Provide the (x, y) coordinate of the cell's center where the given text is located.  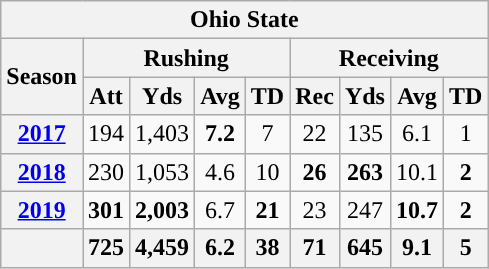
Ohio State (244, 20)
2017 (42, 134)
9.1 (416, 248)
23 (315, 210)
5 (466, 248)
6.1 (416, 134)
7 (267, 134)
21 (267, 210)
Receiving (389, 58)
301 (106, 210)
10.7 (416, 210)
22 (315, 134)
1 (466, 134)
1,053 (162, 172)
2019 (42, 210)
2,003 (162, 210)
6.7 (220, 210)
Rec (315, 96)
4,459 (162, 248)
71 (315, 248)
7.2 (220, 134)
6.2 (220, 248)
645 (364, 248)
10.1 (416, 172)
Rushing (186, 58)
135 (364, 134)
1,403 (162, 134)
2018 (42, 172)
247 (364, 210)
10 (267, 172)
38 (267, 248)
Season (42, 77)
230 (106, 172)
Att (106, 96)
4.6 (220, 172)
26 (315, 172)
263 (364, 172)
194 (106, 134)
725 (106, 248)
